Return the [x, y] coordinate for the center point of the cell that contains the specified text.  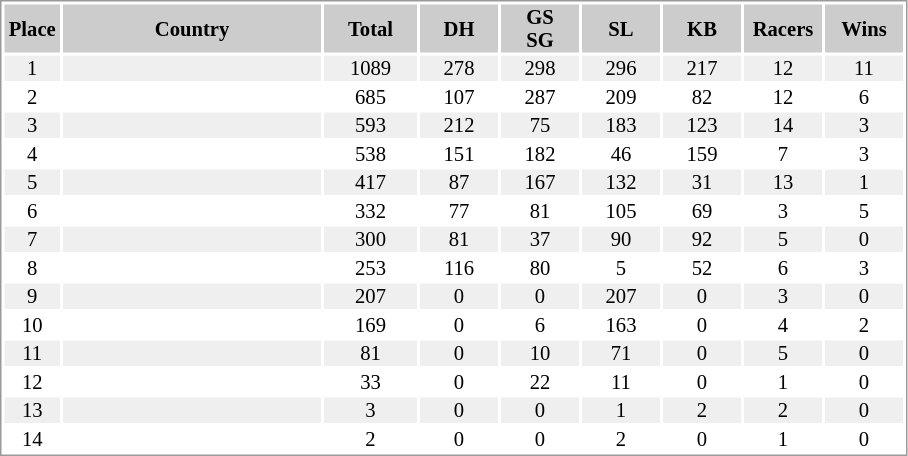
GSSG [540, 28]
46 [621, 154]
182 [540, 154]
169 [370, 325]
107 [459, 97]
217 [702, 69]
183 [621, 125]
151 [459, 154]
159 [702, 154]
KB [702, 28]
22 [540, 382]
Racers [783, 28]
209 [621, 97]
593 [370, 125]
212 [459, 125]
87 [459, 183]
37 [540, 239]
1089 [370, 69]
278 [459, 69]
9 [32, 297]
167 [540, 183]
300 [370, 239]
287 [540, 97]
298 [540, 69]
31 [702, 183]
332 [370, 211]
90 [621, 239]
71 [621, 353]
685 [370, 97]
Country [192, 28]
33 [370, 382]
123 [702, 125]
69 [702, 211]
52 [702, 268]
253 [370, 268]
8 [32, 268]
417 [370, 183]
DH [459, 28]
SL [621, 28]
163 [621, 325]
Wins [864, 28]
116 [459, 268]
538 [370, 154]
105 [621, 211]
77 [459, 211]
296 [621, 69]
80 [540, 268]
82 [702, 97]
Place [32, 28]
92 [702, 239]
75 [540, 125]
132 [621, 183]
Total [370, 28]
